Determine the [X, Y] coordinate at the center of the cell enclosing the given text.  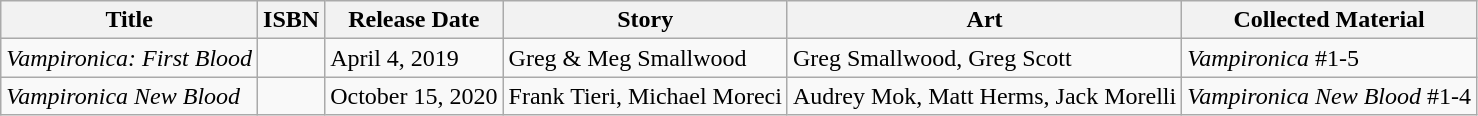
Audrey Mok, Matt Herms, Jack Morelli [984, 96]
October 15, 2020 [414, 96]
Vampironica New Blood #1-4 [1330, 96]
Vampironica New Blood [130, 96]
Collected Material [1330, 20]
ISBN [292, 20]
Greg Smallwood, Greg Scott [984, 58]
Title [130, 20]
Vampironica: First Blood [130, 58]
Release Date [414, 20]
Art [984, 20]
Frank Tieri, Michael Moreci [645, 96]
Story [645, 20]
Vampironica #1-5 [1330, 58]
April 4, 2019 [414, 58]
Greg & Meg Smallwood [645, 58]
